Determine the (X, Y) coordinate at the center of the cell enclosing the given text.  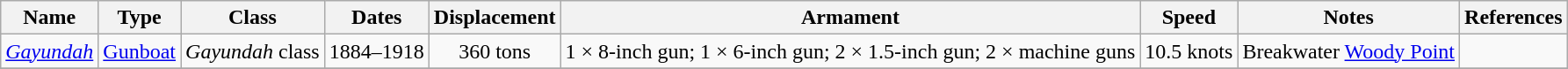
1884–1918 (376, 51)
Gunboat (140, 51)
Name (49, 18)
10.5 knots (1189, 51)
Class (253, 18)
Gayundah class (253, 51)
Gayundah (49, 51)
Armament (850, 18)
References (1514, 18)
Displacement (495, 18)
Type (140, 18)
Notes (1349, 18)
360 tons (495, 51)
Dates (376, 18)
Breakwater Woody Point (1349, 51)
1 × 8-inch gun; 1 × 6-inch gun; 2 × 1.5-inch gun; 2 × machine guns (850, 51)
Speed (1189, 18)
